Search for the cell housing the specified text and yield its [X, Y] center coordinate. 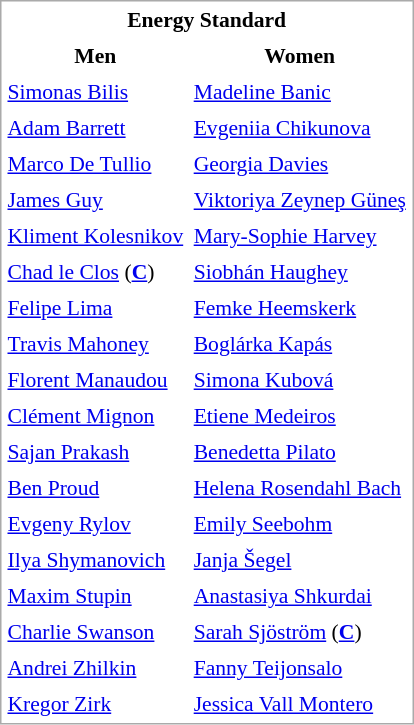
Men [96, 56]
Etiene Medeiros [300, 416]
Kregor Zirk [96, 704]
Clément Mignon [96, 416]
Charlie Swanson [96, 632]
Sajan Prakash [96, 452]
Helena Rosendahl Bach [300, 488]
Ilya Shymanovich [96, 560]
Chad le Clos (C) [96, 272]
Emily Seebohm [300, 524]
Marco De Tullio [96, 164]
Ben Proud [96, 488]
James Guy [96, 200]
Jessica Vall Montero [300, 704]
Felipe Lima [96, 308]
Fanny Teijonsalo [300, 668]
Viktoriya Zeynep Güneş [300, 200]
Femke Heemskerk [300, 308]
Georgia Davies [300, 164]
Mary-Sophie Harvey [300, 236]
Janja Šegel [300, 560]
Adam Barrett [96, 128]
Simonas Bilis [96, 92]
Siobhán Haughey [300, 272]
Simona Kubová [300, 380]
Kliment Kolesnikov [96, 236]
Travis Mahoney [96, 344]
Energy Standard [206, 20]
Evgeny Rylov [96, 524]
Maxim Stupin [96, 596]
Florent Manaudou [96, 380]
Evgeniia Chikunova [300, 128]
Benedetta Pilato [300, 452]
Sarah Sjöström (C) [300, 632]
Women [300, 56]
Anastasiya Shkurdai [300, 596]
Boglárka Kapás [300, 344]
Madeline Banic [300, 92]
Andrei Zhilkin [96, 668]
